Scan for the cell matching the given text and deliver its (X, Y) coordinate at center. 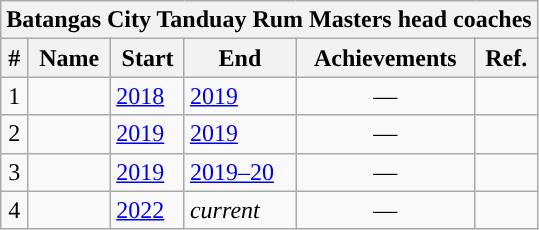
2 (14, 134)
Batangas City Tanduay Rum Masters head coaches (269, 20)
# (14, 58)
Achievements (386, 58)
2018 (148, 96)
1 (14, 96)
Start (148, 58)
4 (14, 210)
2019–20 (240, 172)
2022 (148, 210)
current (240, 210)
Name (70, 58)
End (240, 58)
3 (14, 172)
Ref. (506, 58)
